Locate the cell with the specified text and output its [x, y] center coordinate. 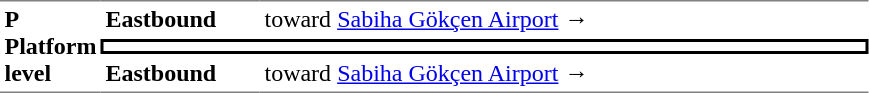
PPlatform level [50, 46]
